Find where the given text appears and provide that cell's center as [x, y] coordinate. 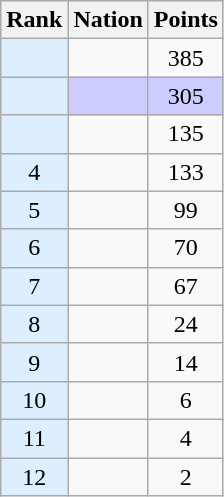
Points [186, 20]
12 [34, 477]
99 [186, 210]
24 [186, 324]
70 [186, 248]
10 [34, 400]
14 [186, 362]
9 [34, 362]
67 [186, 286]
305 [186, 96]
11 [34, 438]
7 [34, 286]
2 [186, 477]
8 [34, 324]
Nation [108, 20]
385 [186, 58]
133 [186, 172]
135 [186, 134]
5 [34, 210]
Rank [34, 20]
